Find where the given text appears and provide that cell's center as (x, y) coordinate. 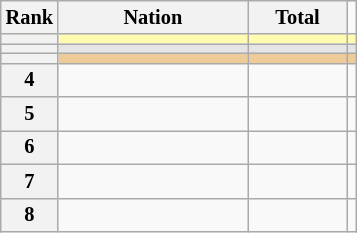
Total (298, 17)
6 (30, 147)
Rank (30, 17)
7 (30, 181)
5 (30, 114)
Nation (153, 17)
8 (30, 215)
4 (30, 80)
